Identify which cell holds the provided text, then report its [X, Y] central coordinate. 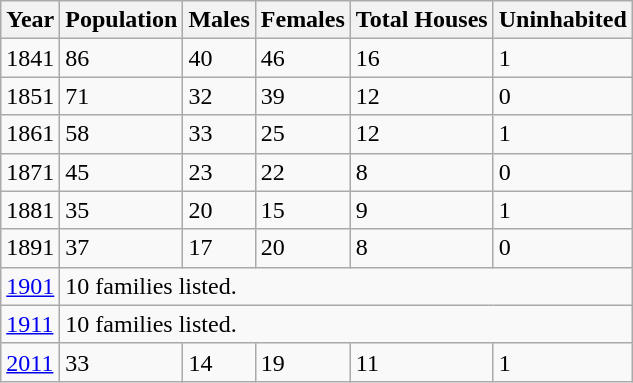
1901 [30, 286]
1911 [30, 324]
1841 [30, 58]
2011 [30, 362]
58 [122, 134]
Total Houses [422, 20]
14 [219, 362]
1891 [30, 248]
1861 [30, 134]
17 [219, 248]
Uninhabited [562, 20]
11 [422, 362]
40 [219, 58]
1871 [30, 172]
39 [302, 96]
Males [219, 20]
22 [302, 172]
45 [122, 172]
71 [122, 96]
35 [122, 210]
25 [302, 134]
46 [302, 58]
15 [302, 210]
Year [30, 20]
Population [122, 20]
9 [422, 210]
23 [219, 172]
Females [302, 20]
1881 [30, 210]
1851 [30, 96]
16 [422, 58]
37 [122, 248]
32 [219, 96]
19 [302, 362]
86 [122, 58]
